Pinpoint the cell where the given text exists, returning its (X, Y) midpoint coordinate. 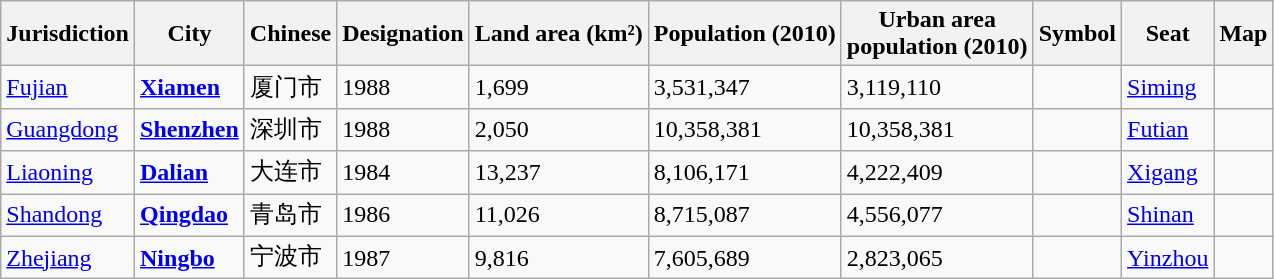
8,106,171 (744, 172)
深圳市 (290, 130)
Designation (403, 34)
Land area (km²) (558, 34)
Seat (1168, 34)
大连市 (290, 172)
1,699 (558, 88)
Chinese (290, 34)
4,556,077 (937, 216)
7,605,689 (744, 258)
Urban areapopulation (2010) (937, 34)
Symbol (1077, 34)
Shinan (1168, 216)
Zhejiang (68, 258)
City (190, 34)
2,823,065 (937, 258)
Shandong (68, 216)
Fujian (68, 88)
Xiamen (190, 88)
1987 (403, 258)
Siming (1168, 88)
Guangdong (68, 130)
Ningbo (190, 258)
9,816 (558, 258)
宁波市 (290, 258)
Liaoning (68, 172)
1984 (403, 172)
Yinzhou (1168, 258)
Xigang (1168, 172)
Futian (1168, 130)
11,026 (558, 216)
3,531,347 (744, 88)
Jurisdiction (68, 34)
Shenzhen (190, 130)
Qingdao (190, 216)
3,119,110 (937, 88)
Population (2010) (744, 34)
Map (1244, 34)
13,237 (558, 172)
青岛市 (290, 216)
4,222,409 (937, 172)
8,715,087 (744, 216)
厦门市 (290, 88)
1986 (403, 216)
2,050 (558, 130)
Dalian (190, 172)
